Identify which cell holds the provided text, then report its (X, Y) central coordinate. 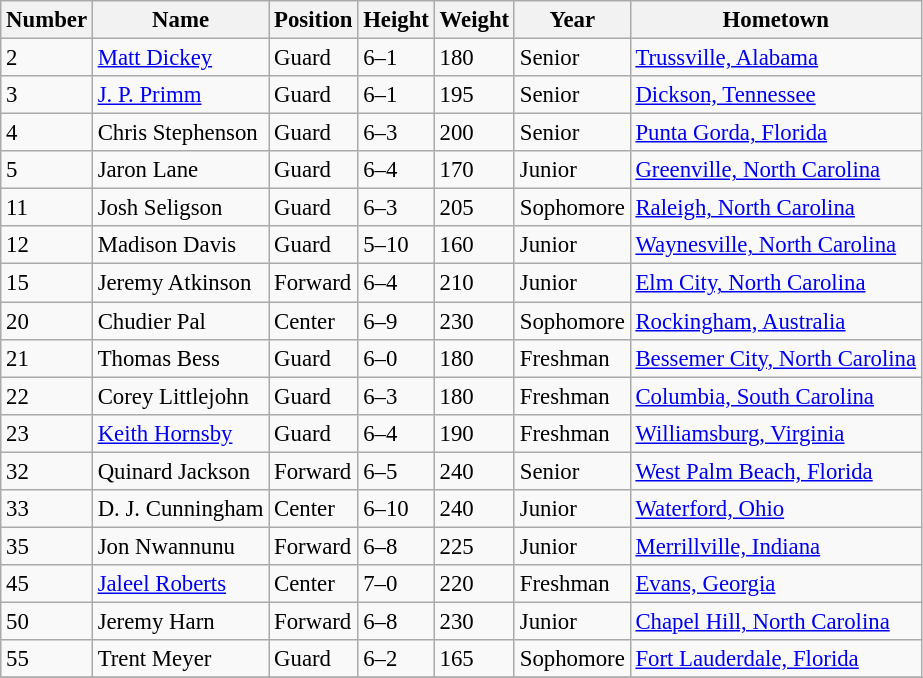
170 (474, 170)
190 (474, 433)
5 (47, 170)
195 (474, 95)
Weight (474, 20)
50 (47, 621)
5–10 (396, 245)
23 (47, 433)
220 (474, 584)
Madison Davis (180, 245)
Williamsburg, Virginia (776, 433)
Name (180, 20)
4 (47, 133)
160 (474, 245)
Jaron Lane (180, 170)
7–0 (396, 584)
Greenville, North Carolina (776, 170)
Elm City, North Carolina (776, 283)
D. J. Cunningham (180, 509)
20 (47, 321)
Waterford, Ohio (776, 509)
6–5 (396, 471)
Bessemer City, North Carolina (776, 358)
Trent Meyer (180, 659)
West Palm Beach, Florida (776, 471)
6–10 (396, 509)
35 (47, 546)
Chris Stephenson (180, 133)
12 (47, 245)
Fort Lauderdale, Florida (776, 659)
Columbia, South Carolina (776, 396)
6–2 (396, 659)
Dickson, Tennessee (776, 95)
Hometown (776, 20)
Position (314, 20)
3 (47, 95)
Waynesville, North Carolina (776, 245)
Evans, Georgia (776, 584)
6–0 (396, 358)
33 (47, 509)
Keith Hornsby (180, 433)
Matt Dickey (180, 58)
Height (396, 20)
J. P. Primm (180, 95)
45 (47, 584)
Quinard Jackson (180, 471)
205 (474, 208)
21 (47, 358)
Jeremy Harn (180, 621)
Number (47, 20)
Jon Nwannunu (180, 546)
Chudier Pal (180, 321)
55 (47, 659)
Thomas Bess (180, 358)
Jeremy Atkinson (180, 283)
32 (47, 471)
22 (47, 396)
210 (474, 283)
Trussville, Alabama (776, 58)
Raleigh, North Carolina (776, 208)
Year (572, 20)
15 (47, 283)
Josh Seligson (180, 208)
11 (47, 208)
Merrillville, Indiana (776, 546)
200 (474, 133)
Corey Littlejohn (180, 396)
Rockingham, Australia (776, 321)
6–9 (396, 321)
Chapel Hill, North Carolina (776, 621)
165 (474, 659)
Jaleel Roberts (180, 584)
2 (47, 58)
225 (474, 546)
Punta Gorda, Florida (776, 133)
